Provide the (X, Y) coordinate of the cell's center where the given text is located.  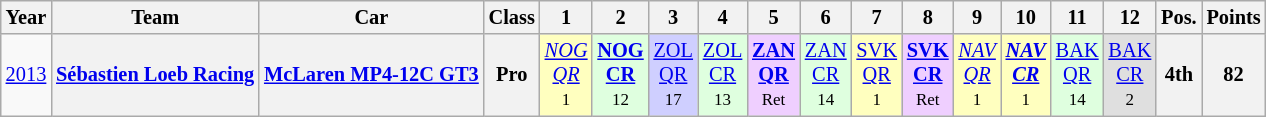
NOGCR12 (620, 75)
1 (566, 17)
ZOLCR13 (722, 75)
7 (876, 17)
Pro (512, 75)
NAVCR1 (1026, 75)
10 (1026, 17)
SVKQR1 (876, 75)
2 (620, 17)
ZANCR14 (826, 75)
4 (722, 17)
NOGQR1 (566, 75)
Team (155, 17)
BAKQR14 (1078, 75)
BAKCR2 (1130, 75)
5 (774, 17)
SVKCRRet (928, 75)
8 (928, 17)
3 (674, 17)
Car (371, 17)
Points (1234, 17)
2013 (26, 75)
Class (512, 17)
12 (1130, 17)
NAVQR1 (978, 75)
McLaren MP4-12C GT3 (371, 75)
Sébastien Loeb Racing (155, 75)
11 (1078, 17)
ZOLQR17 (674, 75)
4th (1178, 75)
Pos. (1178, 17)
82 (1234, 75)
9 (978, 17)
Year (26, 17)
6 (826, 17)
ZANQRRet (774, 75)
